Identify which cell holds the provided text, then report its [x, y] central coordinate. 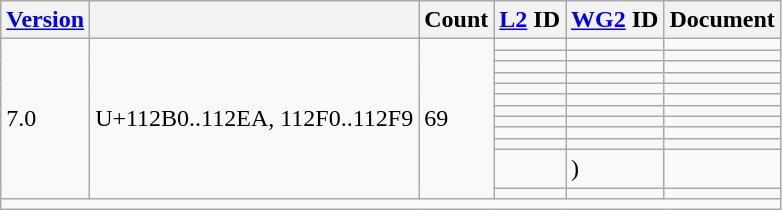
) [615, 168]
WG2 ID [615, 20]
Version [46, 20]
U+112B0..112EA, 112F0..112F9 [254, 119]
69 [456, 119]
Count [456, 20]
Document [722, 20]
L2 ID [530, 20]
7.0 [46, 119]
